Determine the [X, Y] coordinate at the center of the cell enclosing the given text.  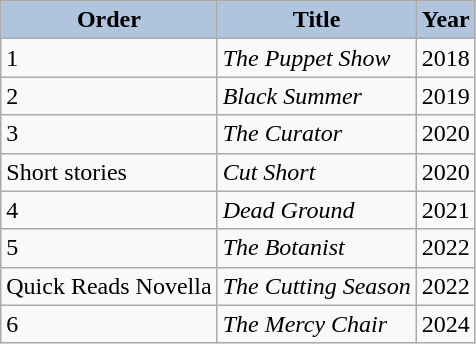
2024 [446, 324]
Cut Short [316, 172]
4 [109, 210]
2019 [446, 96]
Order [109, 20]
Black Summer [316, 96]
The Botanist [316, 248]
Year [446, 20]
2021 [446, 210]
The Curator [316, 134]
3 [109, 134]
1 [109, 58]
Dead Ground [316, 210]
The Mercy Chair [316, 324]
2 [109, 96]
Short stories [109, 172]
Quick Reads Novella [109, 286]
5 [109, 248]
6 [109, 324]
The Puppet Show [316, 58]
The Cutting Season [316, 286]
Title [316, 20]
2018 [446, 58]
